From the cell containing the given text, extract its center point as (x, y) coordinate. 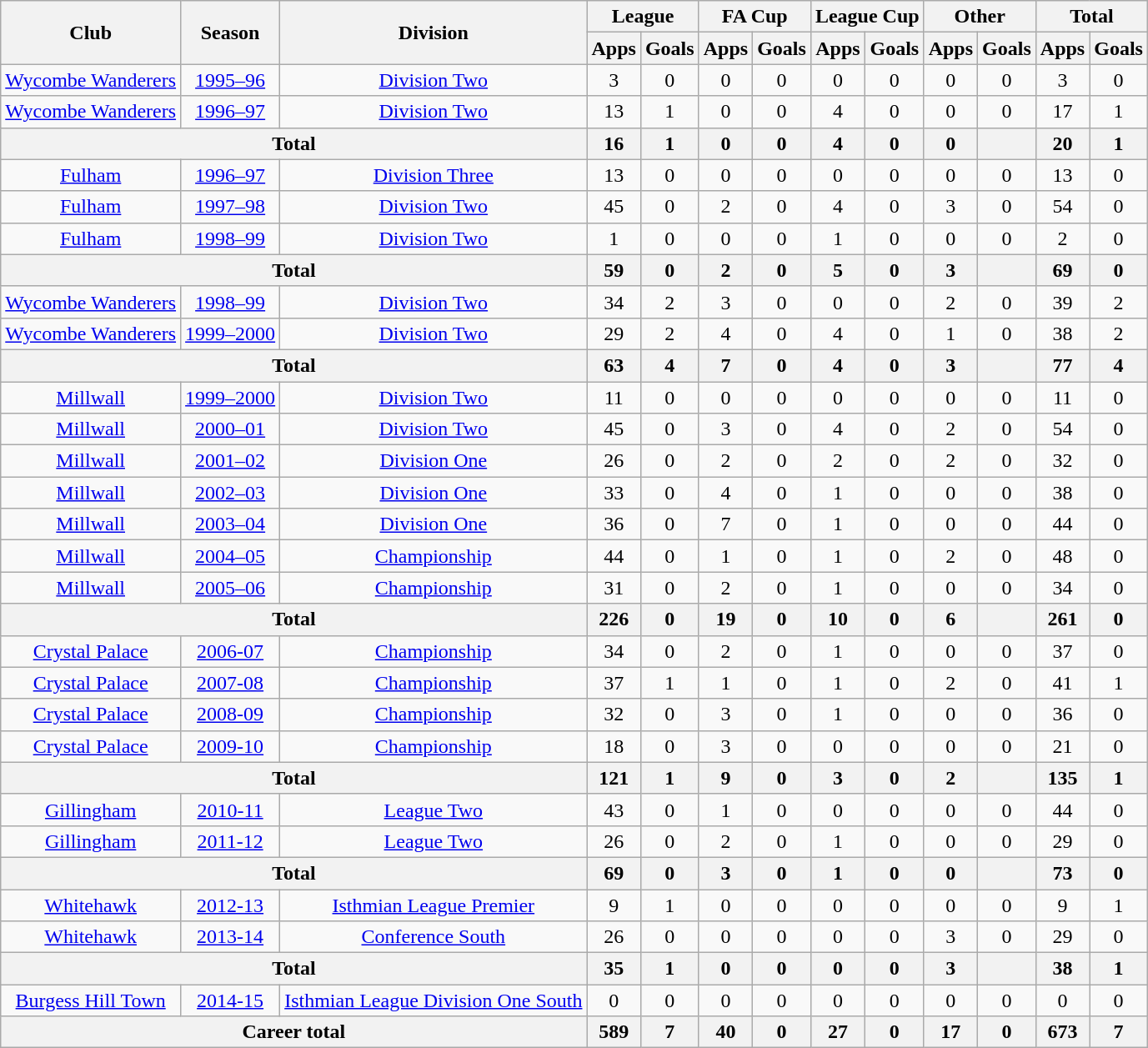
Division Three (434, 175)
43 (614, 810)
589 (614, 1032)
673 (1062, 1032)
135 (1062, 778)
Season (230, 33)
18 (614, 746)
21 (1062, 746)
2013-14 (230, 937)
FA Cup (754, 17)
63 (614, 365)
261 (1062, 619)
33 (614, 493)
2011-12 (230, 841)
40 (725, 1032)
Conference South (434, 937)
2007-08 (230, 683)
League Cup (867, 17)
226 (614, 619)
19 (725, 619)
2006-07 (230, 651)
5 (837, 270)
2008-09 (230, 715)
10 (837, 619)
27 (837, 1032)
2002–03 (230, 493)
Club (91, 33)
Career total (293, 1032)
20 (1062, 143)
Other (980, 17)
121 (614, 778)
2009-10 (230, 746)
2000–01 (230, 429)
59 (614, 270)
1997–98 (230, 207)
16 (614, 143)
Isthmian League Premier (434, 905)
77 (1062, 365)
League (643, 17)
2010-11 (230, 810)
Isthmian League Division One South (434, 1000)
1995–96 (230, 80)
2004–05 (230, 556)
2012-13 (230, 905)
31 (614, 588)
2005–06 (230, 588)
Burgess Hill Town (91, 1000)
6 (950, 619)
2014-15 (230, 1000)
39 (1062, 302)
73 (1062, 873)
Division (434, 33)
2001–02 (230, 461)
2003–04 (230, 524)
35 (614, 969)
41 (1062, 683)
48 (1062, 556)
